For the text-containing cell, return its midpoint in (x, y) coordinate format. 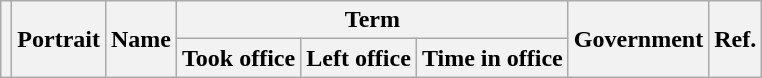
Portrait (59, 39)
Term (373, 20)
Time in office (492, 58)
Left office (359, 58)
Name (140, 39)
Ref. (736, 39)
Government (638, 39)
Took office (239, 58)
